Return the [X, Y] coordinate for the center point of the cell that contains the specified text.  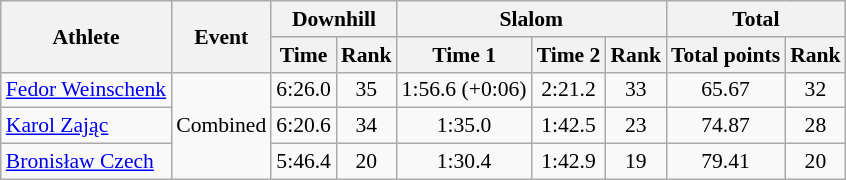
6:26.0 [304, 90]
65.67 [726, 90]
34 [366, 126]
6:20.6 [304, 126]
1:30.4 [464, 162]
2:21.2 [569, 90]
Combined [221, 126]
19 [636, 162]
Event [221, 36]
Bronisław Czech [86, 162]
23 [636, 126]
1:42.9 [569, 162]
1:42.5 [569, 126]
Karol Zając [86, 126]
Total points [726, 55]
35 [366, 90]
Athlete [86, 36]
33 [636, 90]
1:35.0 [464, 126]
32 [816, 90]
Total [756, 19]
74.87 [726, 126]
Fedor Weinschenk [86, 90]
Time [304, 55]
1:56.6 (+0:06) [464, 90]
28 [816, 126]
5:46.4 [304, 162]
Time 2 [569, 55]
Downhill [334, 19]
79.41 [726, 162]
Time 1 [464, 55]
Slalom [532, 19]
